Return the (x, y) coordinate for the center point of the cell that contains the specified text.  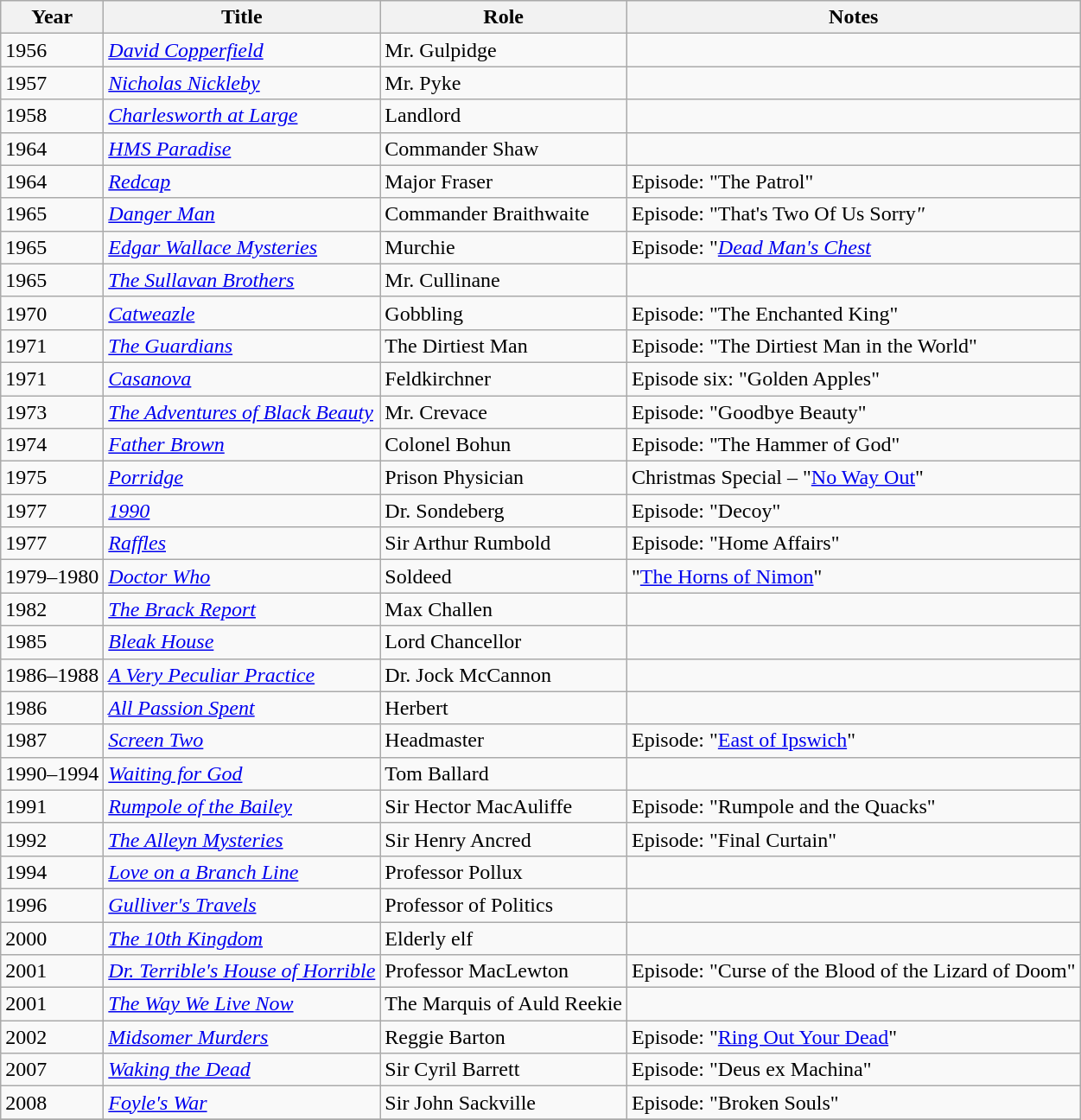
Colonel Bohun (504, 445)
2002 (52, 1037)
Episode: "The Hammer of God" (854, 445)
Porridge (242, 478)
1996 (52, 905)
1957 (52, 83)
Sir John Sackville (504, 1103)
All Passion Spent (242, 708)
Foyle's War (242, 1103)
1974 (52, 445)
David Copperfield (242, 50)
Casanova (242, 379)
Waiting for God (242, 773)
1956 (52, 50)
Episode: "The Dirtiest Man in the World" (854, 346)
Episode: "Curse of the Blood of the Lizard of Doom" (854, 971)
1970 (52, 313)
Episode: "The Enchanted King" (854, 313)
Mr. Gulpidge (504, 50)
Episode: "Ring Out Your Dead" (854, 1037)
The Adventures of Black Beauty (242, 412)
Mr. Crevace (504, 412)
Doctor Who (242, 576)
Landlord (504, 116)
1994 (52, 872)
Sir Arthur Rumbold (504, 544)
1991 (52, 806)
Commander Braithwaite (504, 214)
1990 (242, 511)
Episode: "Dead Man's Chest (854, 247)
Notes (854, 17)
The Dirtiest Man (504, 346)
Dr. Jock McCannon (504, 675)
Major Fraser (504, 181)
The Way We Live Now (242, 1004)
Episode: "Broken Souls" (854, 1103)
Herbert (504, 708)
1973 (52, 412)
Gobbling (504, 313)
Murchie (504, 247)
Reggie Barton (504, 1037)
Episode: "Deus ex Machina" (854, 1070)
Edgar Wallace Mysteries (242, 247)
Commander Shaw (504, 149)
Rumpole of the Bailey (242, 806)
Charlesworth at Large (242, 116)
1985 (52, 642)
Role (504, 17)
Nicholas Nickleby (242, 83)
Elderly elf (504, 938)
Tom Ballard (504, 773)
Dr. Terrible's House of Horrible (242, 971)
Episode: "Home Affairs" (854, 544)
The 10th Kingdom (242, 938)
Professor of Politics (504, 905)
Love on a Branch Line (242, 872)
Sir Henry Ancred (504, 839)
Mr. Cullinane (504, 280)
Christmas Special – "No Way Out" (854, 478)
Danger Man (242, 214)
Max Challen (504, 609)
The Sullavan Brothers (242, 280)
Sir Cyril Barrett (504, 1070)
2007 (52, 1070)
"The Horns of Nimon" (854, 576)
Father Brown (242, 445)
Headmaster (504, 741)
Professor Pollux (504, 872)
Episode six: "Golden Apples" (854, 379)
Screen Two (242, 741)
Midsomer Murders (242, 1037)
Episode: "That's Two Of Us Sorry" (854, 214)
1986 (52, 708)
Episode: "The Patrol" (854, 181)
Redcap (242, 181)
1992 (52, 839)
The Guardians (242, 346)
Bleak House (242, 642)
1990–1994 (52, 773)
1982 (52, 609)
Episode: "Goodbye Beauty" (854, 412)
Feldkirchner (504, 379)
1979–1980 (52, 576)
1975 (52, 478)
Raffles (242, 544)
Episode: "Rumpole and the Quacks" (854, 806)
1986–1988 (52, 675)
Catweazle (242, 313)
Sir Hector MacAuliffe (504, 806)
Professor MacLewton (504, 971)
2008 (52, 1103)
Prison Physician (504, 478)
Gulliver's Travels (242, 905)
Soldeed (504, 576)
2000 (52, 938)
1958 (52, 116)
Dr. Sondeberg (504, 511)
HMS Paradise (242, 149)
Episode: "East of Ipswich" (854, 741)
Title (242, 17)
Episode: "Final Curtain" (854, 839)
The Marquis of Auld Reekie (504, 1004)
Year (52, 17)
Waking the Dead (242, 1070)
Episode: "Decoy" (854, 511)
The Brack Report (242, 609)
Mr. Pyke (504, 83)
Lord Chancellor (504, 642)
A Very Peculiar Practice (242, 675)
1987 (52, 741)
The Alleyn Mysteries (242, 839)
